Scan for the cell matching the given text and deliver its (x, y) coordinate at center. 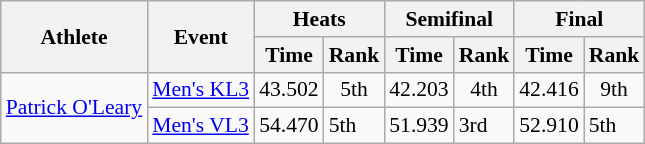
Event (200, 36)
43.502 (288, 90)
9th (614, 90)
Semifinal (449, 19)
Men's KL3 (200, 90)
52.910 (548, 126)
42.416 (548, 90)
Athlete (74, 36)
3rd (484, 126)
Heats (319, 19)
Men's VL3 (200, 126)
Patrick O'Leary (74, 108)
Final (579, 19)
54.470 (288, 126)
51.939 (418, 126)
4th (484, 90)
42.203 (418, 90)
